Detect which cell encompasses the target text, then output its [X, Y] center coordinate. 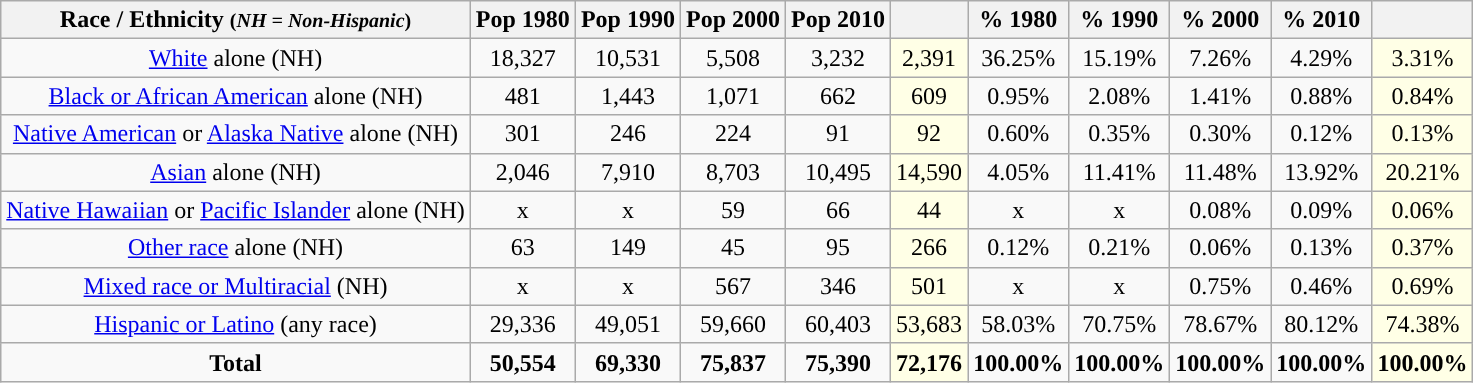
Hispanic or Latino (any race) [236, 324]
0.69% [1422, 286]
3.31% [1422, 58]
1,071 [732, 96]
59,660 [732, 324]
Black or African American alone (NH) [236, 96]
266 [930, 248]
1,443 [628, 96]
0.09% [1322, 210]
0.75% [1220, 286]
Pop 1980 [522, 20]
13.92% [1322, 172]
Race / Ethnicity (NH = Non-Hispanic) [236, 20]
75,837 [732, 362]
15.19% [1120, 58]
0.46% [1322, 286]
70.75% [1120, 324]
66 [838, 210]
11.41% [1120, 172]
0.30% [1220, 134]
20.21% [1422, 172]
Native American or Alaska Native alone (NH) [236, 134]
1.41% [1220, 96]
3,232 [838, 58]
0.84% [1422, 96]
11.48% [1220, 172]
8,703 [732, 172]
50,554 [522, 362]
45 [732, 248]
10,531 [628, 58]
Asian alone (NH) [236, 172]
662 [838, 96]
0.37% [1422, 248]
91 [838, 134]
4.05% [1018, 172]
18,327 [522, 58]
78.67% [1220, 324]
Other race alone (NH) [236, 248]
44 [930, 210]
0.21% [1120, 248]
Pop 1990 [628, 20]
0.95% [1018, 96]
567 [732, 286]
7,910 [628, 172]
0.88% [1322, 96]
80.12% [1322, 324]
7.26% [1220, 58]
53,683 [930, 324]
Pop 2010 [838, 20]
92 [930, 134]
75,390 [838, 362]
501 [930, 286]
2,046 [522, 172]
Mixed race or Multiracial (NH) [236, 286]
59 [732, 210]
10,495 [838, 172]
301 [522, 134]
60,403 [838, 324]
481 [522, 96]
49,051 [628, 324]
0.60% [1018, 134]
Native Hawaiian or Pacific Islander alone (NH) [236, 210]
% 2010 [1322, 20]
% 1990 [1120, 20]
63 [522, 248]
0.35% [1120, 134]
14,590 [930, 172]
29,336 [522, 324]
224 [732, 134]
95 [838, 248]
Total [236, 362]
69,330 [628, 362]
36.25% [1018, 58]
58.03% [1018, 324]
5,508 [732, 58]
609 [930, 96]
72,176 [930, 362]
% 2000 [1220, 20]
4.29% [1322, 58]
246 [628, 134]
346 [838, 286]
% 1980 [1018, 20]
74.38% [1422, 324]
2,391 [930, 58]
0.08% [1220, 210]
2.08% [1120, 96]
Pop 2000 [732, 20]
White alone (NH) [236, 58]
149 [628, 248]
